Capture the cell that displays the provided text and extract its (x, y) central coordinate. 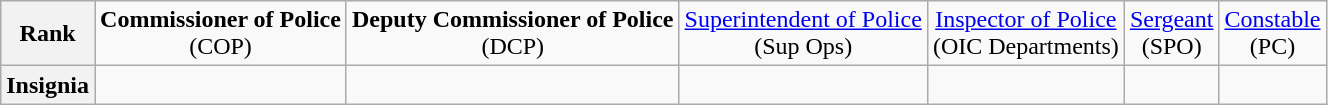
Superintendent of Police(Sup Ops) (803, 34)
Insignia (48, 85)
Constable(PC) (1272, 34)
Deputy Commissioner of Police(DCP) (512, 34)
Rank (48, 34)
Inspector of Police(OIC Departments) (1026, 34)
Commissioner of Police(COP) (221, 34)
Sergeant(SPO) (1172, 34)
